Identify which cell holds the provided text, then report its [x, y] central coordinate. 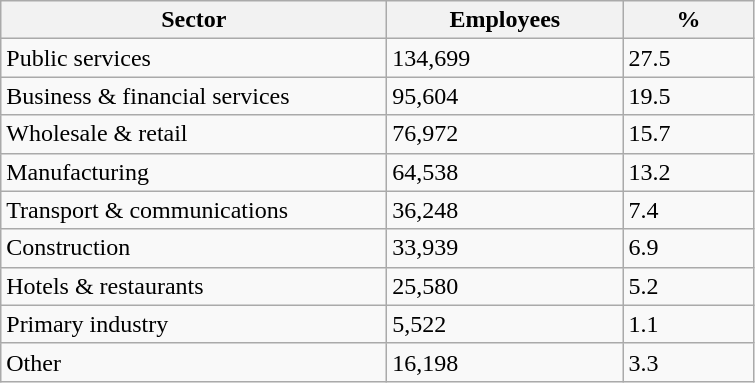
1.1 [688, 324]
Wholesale & retail [194, 134]
13.2 [688, 172]
Construction [194, 248]
134,699 [505, 58]
Other [194, 362]
27.5 [688, 58]
76,972 [505, 134]
19.5 [688, 96]
5.2 [688, 286]
Public services [194, 58]
25,580 [505, 286]
Manufacturing [194, 172]
7.4 [688, 210]
% [688, 20]
15.7 [688, 134]
5,522 [505, 324]
36,248 [505, 210]
Business & financial services [194, 96]
Hotels & restaurants [194, 286]
3.3 [688, 362]
Primary industry [194, 324]
Sector [194, 20]
33,939 [505, 248]
Employees [505, 20]
64,538 [505, 172]
95,604 [505, 96]
6.9 [688, 248]
Transport & communications [194, 210]
16,198 [505, 362]
